Provide the (x, y) coordinate of the cell's center where the given text is located.  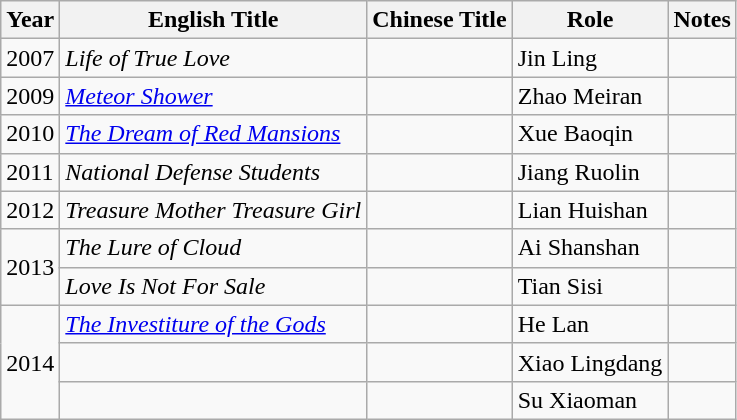
Treasure Mother Treasure Girl (214, 210)
Chinese Title (440, 20)
Love Is Not For Sale (214, 286)
Jiang Ruolin (590, 172)
Jin Ling (590, 58)
Zhao Meiran (590, 96)
Su Xiaoman (590, 400)
He Lan (590, 324)
Notes (702, 20)
Xue Baoqin (590, 134)
2014 (30, 362)
2010 (30, 134)
2011 (30, 172)
Life of True Love (214, 58)
2009 (30, 96)
The Dream of Red Mansions (214, 134)
Tian Sisi (590, 286)
Xiao Lingdang (590, 362)
Ai Shanshan (590, 248)
2013 (30, 267)
Year (30, 20)
2007 (30, 58)
National Defense Students (214, 172)
Lian Huishan (590, 210)
2012 (30, 210)
Meteor Shower (214, 96)
The Lure of Cloud (214, 248)
Role (590, 20)
The Investiture of the Gods (214, 324)
English Title (214, 20)
